Capture the cell that displays the provided text and extract its (X, Y) central coordinate. 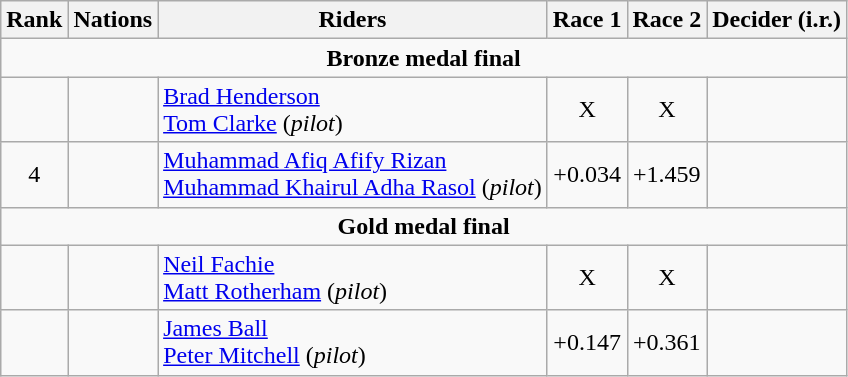
Neil FachieMatt Rotherham (pilot) (353, 278)
Decider (i.r.) (777, 20)
+0.361 (667, 342)
Muhammad Afiq Afify RizanMuhammad Khairul Adha Rasol (pilot) (353, 174)
Brad HendersonTom Clarke (pilot) (353, 110)
Riders (353, 20)
Rank (34, 20)
Bronze medal final (424, 58)
Race 2 (667, 20)
+1.459 (667, 174)
+0.147 (587, 342)
James BallPeter Mitchell (pilot) (353, 342)
+0.034 (587, 174)
4 (34, 174)
Gold medal final (424, 226)
Race 1 (587, 20)
Nations (113, 20)
